Detect which cell encompasses the target text, then output its (X, Y) center coordinate. 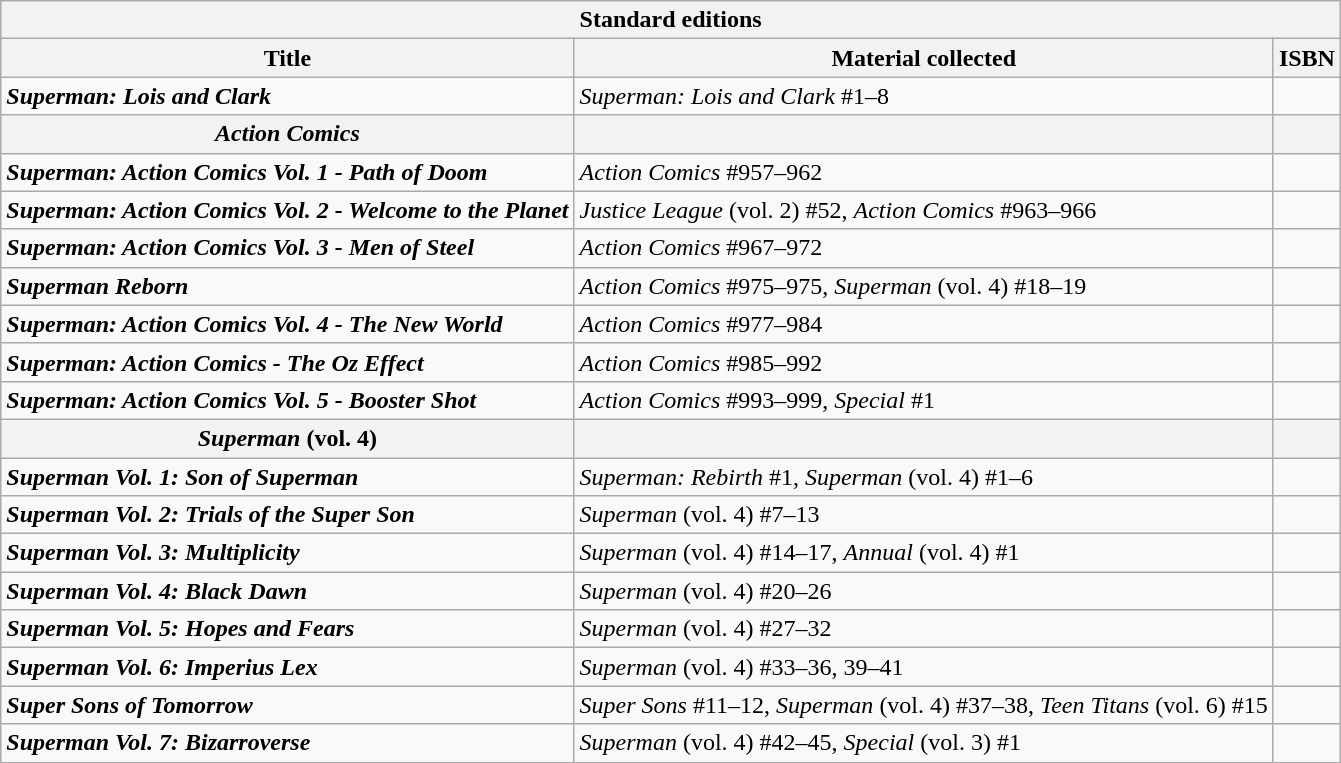
Action Comics #967–972 (924, 248)
Superman (vol. 4) #20–26 (924, 591)
Superman: Lois and Clark (288, 96)
Superman (vol. 4) #33–36, 39–41 (924, 667)
Superman: Action Comics Vol. 5 - Booster Shot (288, 400)
Superman: Action Comics Vol. 3 - Men of Steel (288, 248)
Action Comics (288, 134)
Justice League (vol. 2) #52, Action Comics #963–966 (924, 210)
Superman (vol. 4) (288, 438)
Superman Vol. 1: Son of Superman (288, 477)
Super Sons #11–12, Superman (vol. 4) #37–38, Teen Titans (vol. 6) #15 (924, 705)
ISBN (1306, 58)
Superman: Rebirth #1, Superman (vol. 4) #1–6 (924, 477)
Superman Vol. 7: Bizarroverse (288, 743)
Action Comics #993–999, Special #1 (924, 400)
Action Comics #957–962 (924, 172)
Material collected (924, 58)
Superman Vol. 2: Trials of the Super Son (288, 515)
Title (288, 58)
Action Comics #975–975, Superman (vol. 4) #18–19 (924, 286)
Superman (vol. 4) #27–32 (924, 629)
Superman: Action Comics Vol. 4 - The New World (288, 324)
Action Comics #985–992 (924, 362)
Superman Vol. 4: Black Dawn (288, 591)
Superman: Action Comics Vol. 2 - Welcome to the Planet (288, 210)
Superman (vol. 4) #14–17, Annual (vol. 4) #1 (924, 553)
Superman: Lois and Clark #1–8 (924, 96)
Superman Vol. 6: Imperius Lex (288, 667)
Super Sons of Tomorrow (288, 705)
Superman (vol. 4) #7–13 (924, 515)
Superman Vol. 5: Hopes and Fears (288, 629)
Superman (vol. 4) #42–45, Special (vol. 3) #1 (924, 743)
Superman: Action Comics Vol. 1 - Path of Doom (288, 172)
Action Comics #977–984 (924, 324)
Superman Reborn (288, 286)
Superman Vol. 3: Multiplicity (288, 553)
Standard editions (671, 20)
Superman: Action Comics - The Oz Effect (288, 362)
